Pinpoint the cell where the given text exists, returning its (X, Y) midpoint coordinate. 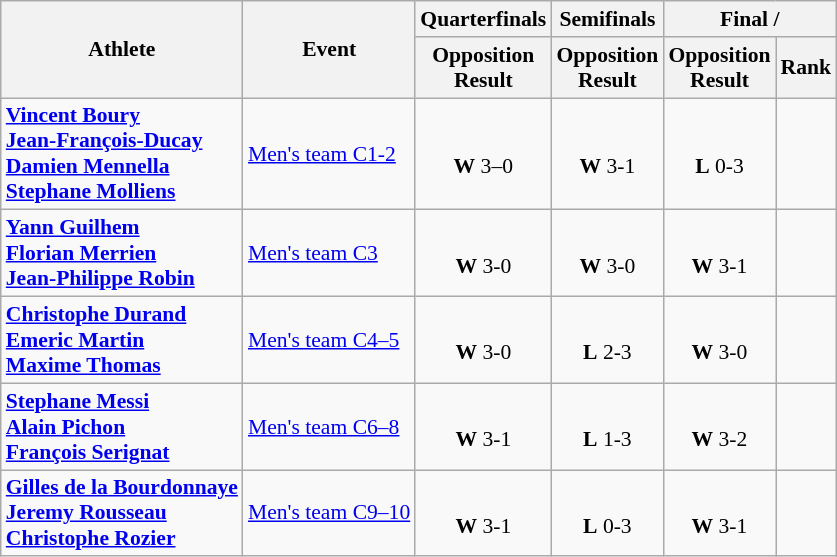
Stephane Messi Alain Pichon François Serignat (122, 426)
Quarterfinals (483, 19)
W 3-2 (719, 426)
L 1-3 (607, 426)
L 2-3 (607, 340)
Men's team C1-2 (329, 154)
Christophe Durand Emeric Martin Maxime Thomas (122, 340)
Event (329, 50)
Men's team C6–8 (329, 426)
Men's team C9–10 (329, 514)
Semifinals (607, 19)
Men's team C3 (329, 254)
Rank (806, 68)
Men's team C4–5 (329, 340)
Athlete (122, 50)
Vincent Boury Jean-François-Ducay Damien Mennella Stephane Molliens (122, 154)
Yann Guilhem Florian Merrien Jean-Philippe Robin (122, 254)
W 3–0 (483, 154)
Final / (750, 19)
Gilles de la Bourdonnaye Jeremy Rousseau Christophe Rozier (122, 514)
